Return the (X, Y) coordinate for the center point of the cell that contains the specified text.  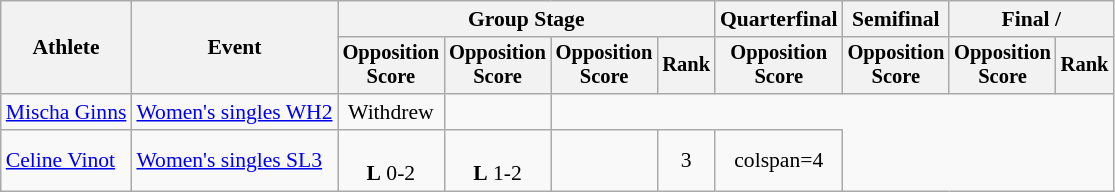
Semifinal (896, 19)
Quarterfinal (779, 19)
Withdrew (392, 112)
Athlete (66, 48)
Women's singles WH2 (234, 112)
L 1-2 (498, 160)
Mischa Ginns (66, 112)
colspan=4 (779, 160)
Women's singles SL3 (234, 160)
L 0-2 (392, 160)
3 (686, 160)
Final / (1031, 19)
Group Stage (526, 19)
Celine Vinot (66, 160)
Event (234, 48)
